Scan for the cell matching the given text and deliver its (x, y) coordinate at center. 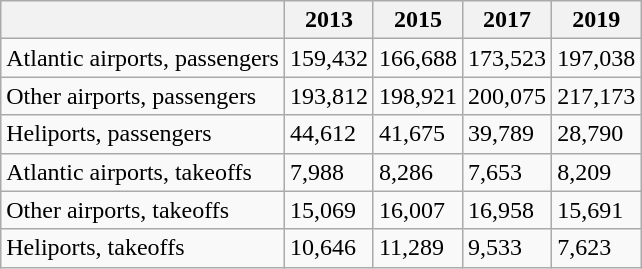
16,958 (508, 210)
2013 (328, 20)
Other airports, takeoffs (143, 210)
Atlantic airports, passengers (143, 58)
Other airports, passengers (143, 96)
166,688 (418, 58)
2015 (418, 20)
9,533 (508, 248)
7,653 (508, 172)
197,038 (596, 58)
200,075 (508, 96)
44,612 (328, 134)
41,675 (418, 134)
Atlantic airports, takeoffs (143, 172)
2017 (508, 20)
Heliports, takeoffs (143, 248)
8,209 (596, 172)
217,173 (596, 96)
8,286 (418, 172)
28,790 (596, 134)
2019 (596, 20)
173,523 (508, 58)
15,691 (596, 210)
39,789 (508, 134)
Heliports, passengers (143, 134)
16,007 (418, 210)
10,646 (328, 248)
11,289 (418, 248)
7,623 (596, 248)
193,812 (328, 96)
15,069 (328, 210)
159,432 (328, 58)
7,988 (328, 172)
198,921 (418, 96)
